Locate the cell with the specified text and output its (x, y) center coordinate. 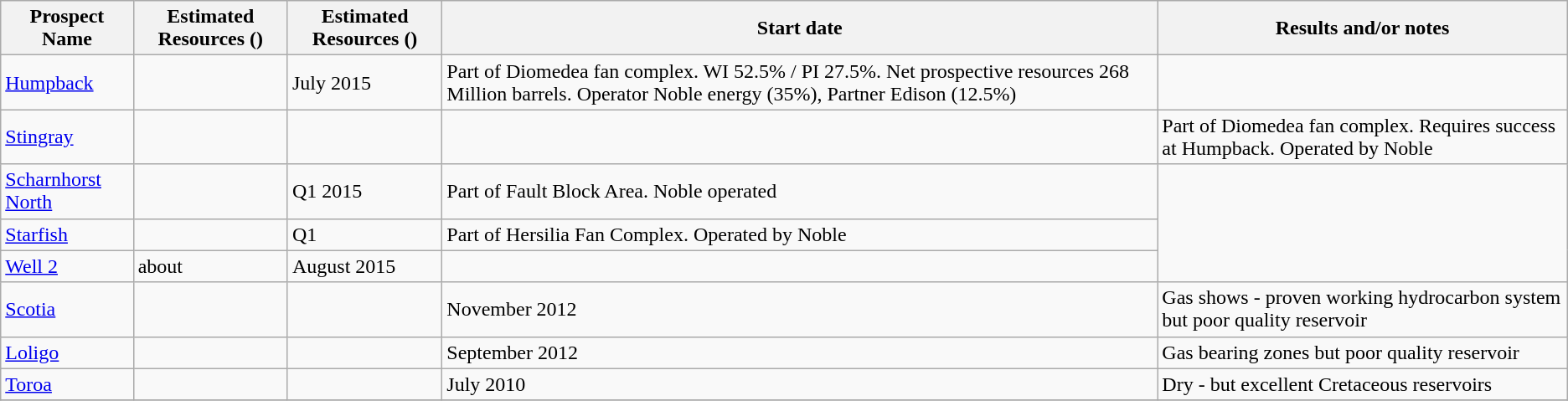
Toroa (67, 384)
November 2012 (800, 310)
Scotia (67, 310)
Results and/or notes (1362, 28)
Scharnhorst North (67, 191)
August 2015 (364, 266)
Start date (800, 28)
Q1 (364, 234)
July 2015 (364, 82)
Humpback (67, 82)
Stingray (67, 137)
Part of Diomedea fan complex. WI 52.5% / PI 27.5%. Net prospective resources 268 Million barrels. Operator Noble energy (35%), Partner Edison (12.5%) (800, 82)
Dry - but excellent Cretaceous reservoirs (1362, 384)
Starfish (67, 234)
Part of Fault Block Area. Noble operated (800, 191)
Loligo (67, 352)
July 2010 (800, 384)
Well 2 (67, 266)
Part of Diomedea fan complex. Requires success at Humpback. Operated by Noble (1362, 137)
Prospect Name (67, 28)
about (210, 266)
September 2012 (800, 352)
Q1 2015 (364, 191)
Gas shows - proven working hydrocarbon system but poor quality reservoir (1362, 310)
Part of Hersilia Fan Complex. Operated by Noble (800, 234)
Gas bearing zones but poor quality reservoir (1362, 352)
